Output the (x, y) coordinate of the center of the cell containing the given text.  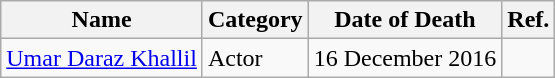
Ref. (528, 20)
Category (255, 20)
Name (102, 20)
16 December 2016 (405, 58)
Actor (255, 58)
Date of Death (405, 20)
Umar Daraz Khallil (102, 58)
